Extract the [X, Y] coordinate from the center of the cell holding the provided text.  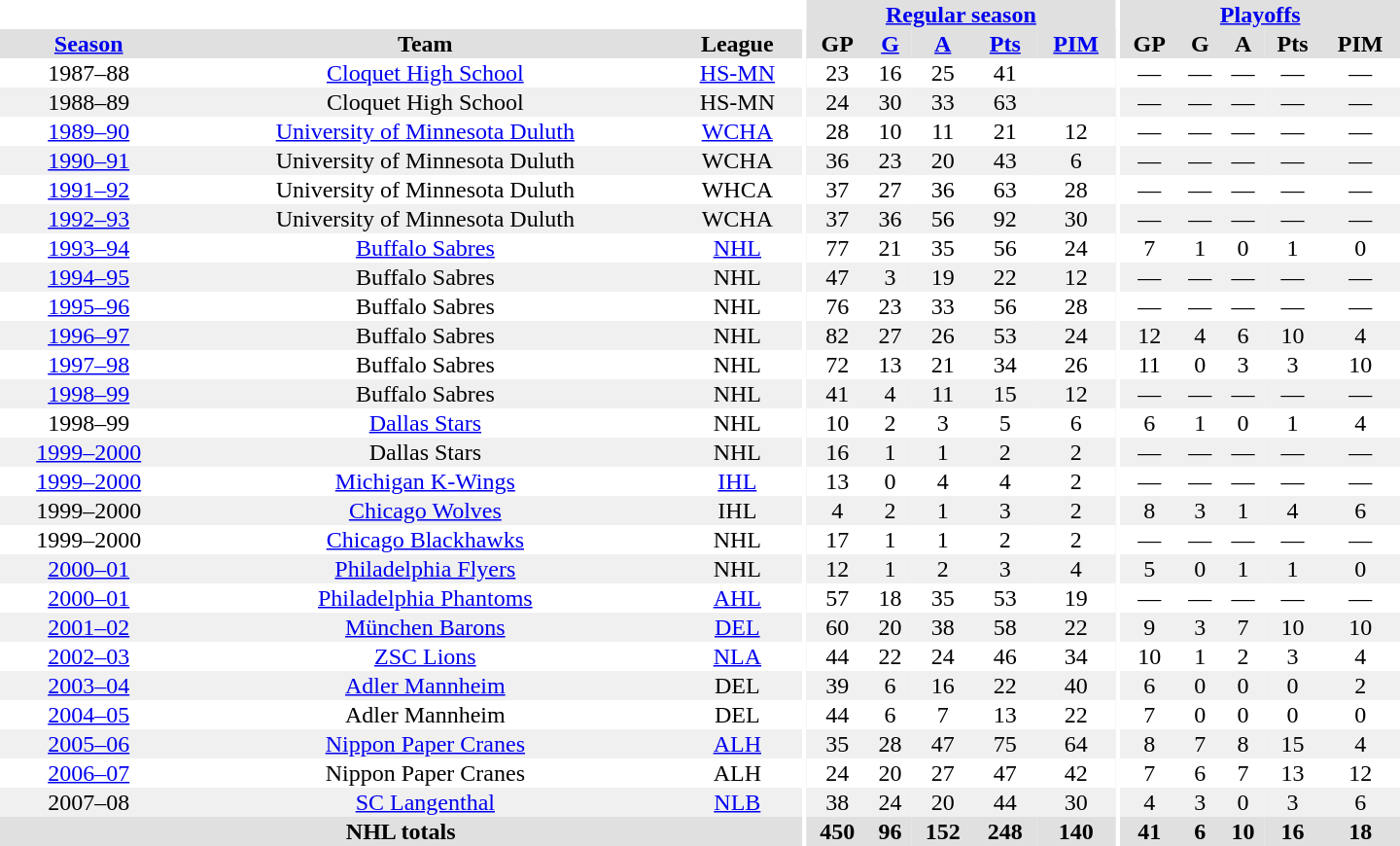
1987–88 [88, 73]
Playoffs [1260, 15]
2003–04 [88, 686]
2004–05 [88, 715]
1990–91 [88, 160]
Chicago Blackhawks [425, 540]
1996–97 [88, 335]
Michigan K-Wings [425, 481]
140 [1076, 831]
1994–95 [88, 277]
NLA [737, 656]
2002–03 [88, 656]
2001–02 [88, 627]
2007–08 [88, 802]
92 [1005, 219]
72 [837, 365]
Philadelphia Flyers [425, 569]
Regular season [961, 15]
Chicago Wolves [425, 511]
Season [88, 44]
39 [837, 686]
248 [1005, 831]
NHL totals [401, 831]
75 [1005, 744]
2006–07 [88, 773]
76 [837, 306]
82 [837, 335]
Philadelphia Phantoms [425, 598]
1993–94 [88, 248]
42 [1076, 773]
1995–96 [88, 306]
96 [890, 831]
450 [837, 831]
1991–92 [88, 190]
40 [1076, 686]
NLB [737, 802]
League [737, 44]
60 [837, 627]
1997–98 [88, 365]
1989–90 [88, 131]
57 [837, 598]
AHL [737, 598]
1988–89 [88, 102]
43 [1005, 160]
46 [1005, 656]
152 [943, 831]
2005–06 [88, 744]
17 [837, 540]
77 [837, 248]
1992–93 [88, 219]
ZSC Lions [425, 656]
64 [1076, 744]
58 [1005, 627]
SC Langenthal [425, 802]
25 [943, 73]
WHCA [737, 190]
Team [425, 44]
München Barons [425, 627]
9 [1149, 627]
